Provide the (X, Y) coordinate of the cell's center where the given text is located.  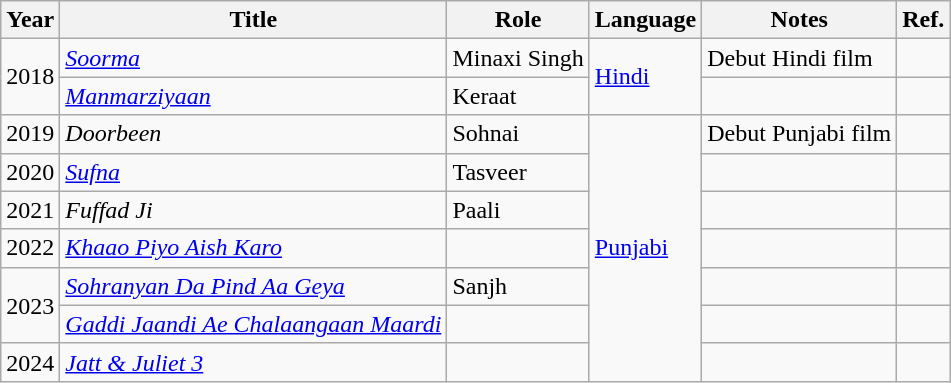
Tasveer (518, 172)
2018 (30, 77)
Jatt & Juliet 3 (254, 362)
Debut Hindi film (800, 58)
Ref. (924, 20)
2022 (30, 248)
Manmarziyaan (254, 96)
Sohnai (518, 134)
Paali (518, 210)
2021 (30, 210)
Sufna (254, 172)
Sohranyan Da Pind Aa Geya (254, 286)
Role (518, 20)
Sanjh (518, 286)
Soorma (254, 58)
2024 (30, 362)
Year (30, 20)
Debut Punjabi film (800, 134)
2023 (30, 305)
2020 (30, 172)
Khaao Piyo Aish Karo (254, 248)
Title (254, 20)
2019 (30, 134)
Minaxi Singh (518, 58)
Language (645, 20)
Notes (800, 20)
Gaddi Jaandi Ae Chalaangaan Maardi (254, 324)
Doorbeen (254, 134)
Hindi (645, 77)
Punjabi (645, 248)
Keraat (518, 96)
Fuffad Ji (254, 210)
